Return [x, y] of the center of cell containing provided text 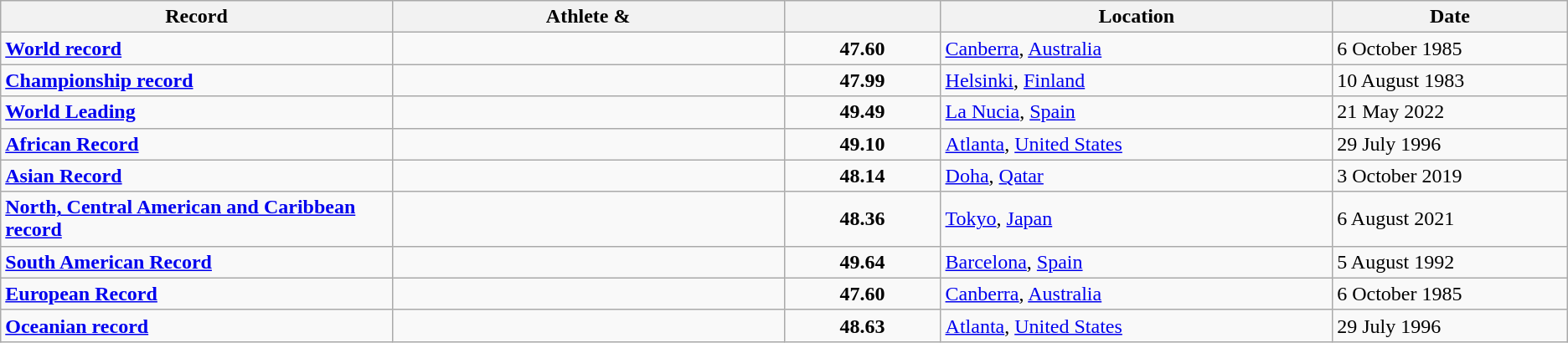
3 October 2019 [1451, 176]
Helsinki, Finland [1137, 80]
49.10 [863, 144]
48.36 [863, 219]
Barcelona, Spain [1137, 262]
48.14 [863, 176]
South American Record [197, 262]
48.63 [863, 325]
49.49 [863, 112]
Asian Record [197, 176]
Oceanian record [197, 325]
6 August 2021 [1451, 219]
Location [1137, 17]
World Leading [197, 112]
World record [197, 49]
Championship record [197, 80]
Record [197, 17]
African Record [197, 144]
Date [1451, 17]
Tokyo, Japan [1137, 219]
5 August 1992 [1451, 262]
Athlete & [588, 17]
North, Central American and Caribbean record [197, 219]
European Record [197, 294]
47.99 [863, 80]
Doha, Qatar [1137, 176]
21 May 2022 [1451, 112]
10 August 1983 [1451, 80]
49.64 [863, 262]
La Nucia, Spain [1137, 112]
